Locate the cell with the specified text and output its [x, y] center coordinate. 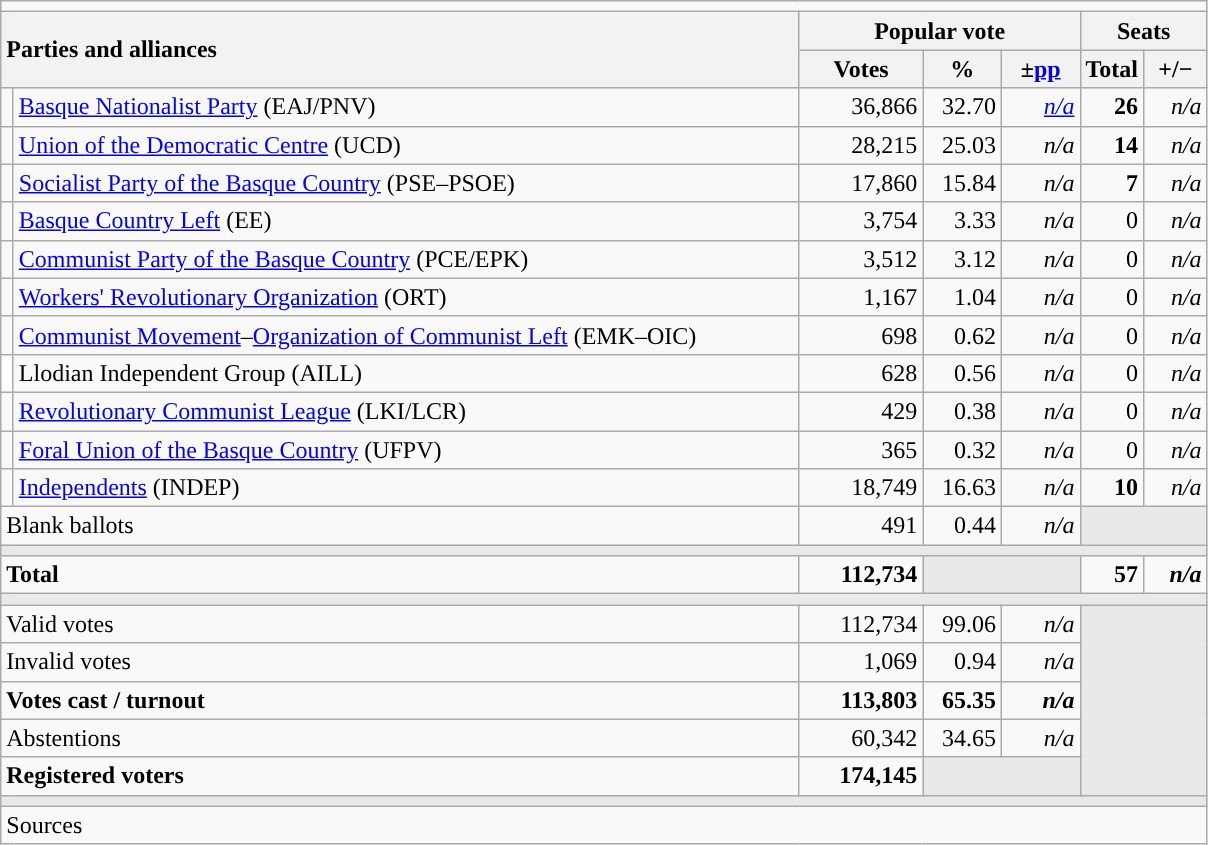
99.06 [962, 624]
Votes [861, 69]
0.56 [962, 373]
Registered voters [400, 776]
491 [861, 526]
Basque Nationalist Party (EAJ/PNV) [406, 107]
Revolutionary Communist League (LKI/LCR) [406, 411]
1.04 [962, 297]
10 [1112, 488]
Independents (INDEP) [406, 488]
698 [861, 335]
Invalid votes [400, 662]
Workers' Revolutionary Organization (ORT) [406, 297]
0.62 [962, 335]
Basque Country Left (EE) [406, 221]
628 [861, 373]
Popular vote [940, 31]
Union of the Democratic Centre (UCD) [406, 145]
Sources [604, 825]
28,215 [861, 145]
0.38 [962, 411]
18,749 [861, 488]
174,145 [861, 776]
429 [861, 411]
32.70 [962, 107]
% [962, 69]
Llodian Independent Group (AILL) [406, 373]
365 [861, 449]
3.12 [962, 259]
65.35 [962, 700]
26 [1112, 107]
1,069 [861, 662]
15.84 [962, 183]
Blank ballots [400, 526]
Seats [1144, 31]
113,803 [861, 700]
0.32 [962, 449]
60,342 [861, 738]
Foral Union of the Basque Country (UFPV) [406, 449]
3.33 [962, 221]
±pp [1040, 69]
0.44 [962, 526]
36,866 [861, 107]
3,512 [861, 259]
3,754 [861, 221]
Communist Party of the Basque Country (PCE/EPK) [406, 259]
16.63 [962, 488]
Valid votes [400, 624]
Socialist Party of the Basque Country (PSE–PSOE) [406, 183]
Votes cast / turnout [400, 700]
17,860 [861, 183]
7 [1112, 183]
Parties and alliances [400, 50]
14 [1112, 145]
57 [1112, 575]
0.94 [962, 662]
Communist Movement–Organization of Communist Left (EMK–OIC) [406, 335]
1,167 [861, 297]
25.03 [962, 145]
34.65 [962, 738]
+/− [1176, 69]
Abstentions [400, 738]
